Detect which cell encompasses the target text, then output its [X, Y] center coordinate. 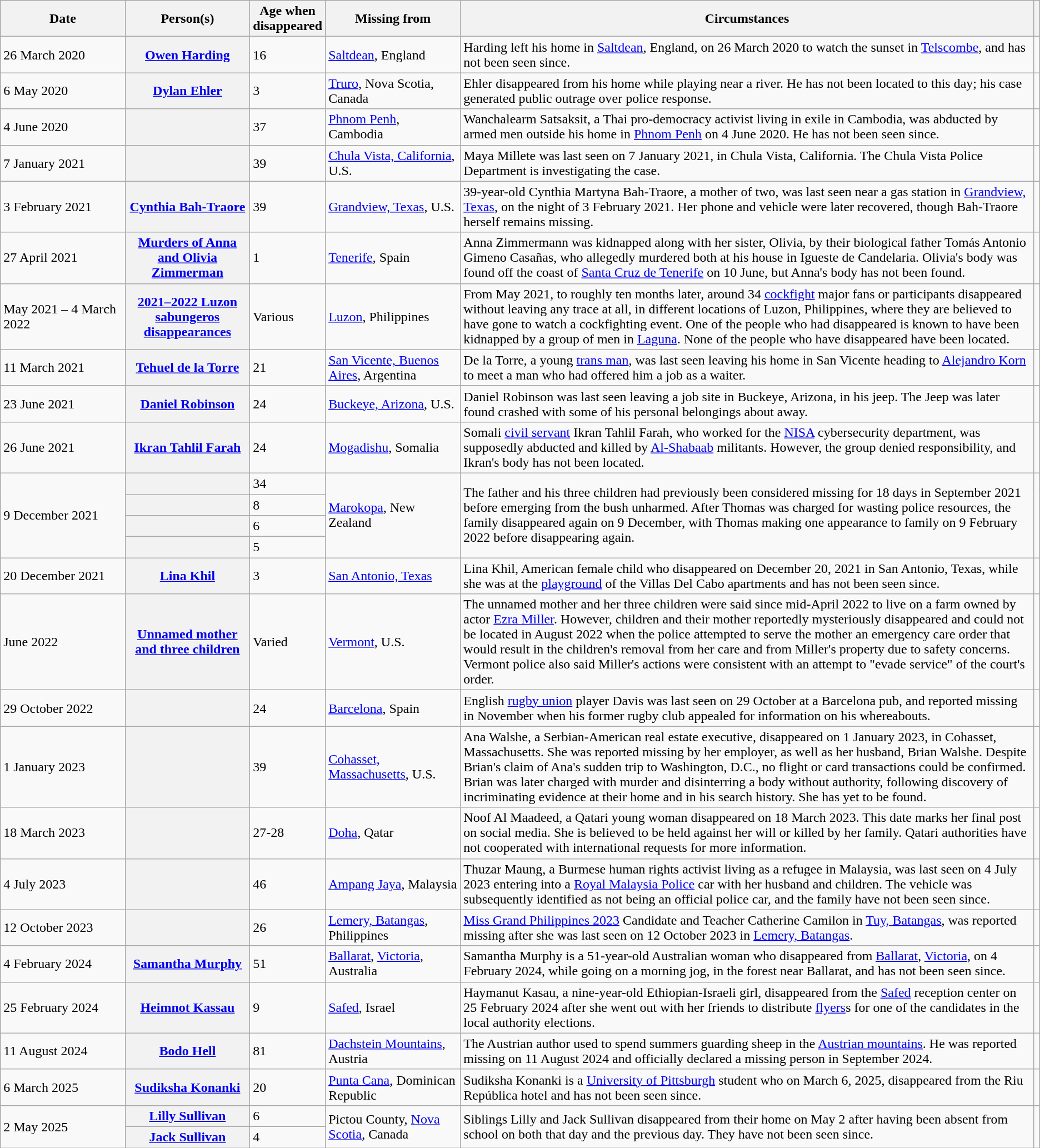
June 2022 [63, 642]
21 [288, 368]
6 May 2020 [63, 91]
11 August 2024 [63, 1051]
2 May 2025 [63, 1126]
Ikran Tahlil Farah [187, 447]
Lina Khil [187, 576]
16 [288, 54]
27-28 [288, 833]
81 [288, 1051]
23 June 2021 [63, 403]
Phnom Penh, Cambodia [393, 127]
12 October 2023 [63, 928]
26 [288, 928]
Murders of Anna and Olivia Zimmerman [187, 258]
4 February 2024 [63, 964]
Chula Vista, California, U.S. [393, 163]
8 [288, 505]
Person(s) [187, 19]
Heimnot Kassau [187, 1007]
5 [288, 547]
29 October 2022 [63, 708]
26 March 2020 [63, 54]
Dachstein Mountains, Austria [393, 1051]
Cynthia Bah-Traore [187, 207]
Unnamed mother and three children [187, 642]
9 December 2021 [63, 515]
Grandview, Texas, U.S. [393, 207]
27 April 2021 [63, 258]
Samantha Murphy [187, 964]
Dylan Ehler [187, 91]
Cohasset, Massachusetts, U.S. [393, 767]
Vermont, U.S. [393, 642]
Truro, Nova Scotia, Canada [393, 91]
34 [288, 483]
Varied [288, 642]
18 March 2023 [63, 833]
51 [288, 964]
Mogadishu, Somalia [393, 447]
Ballarat, Victoria, Australia [393, 964]
Age when disappeared [288, 19]
20 December 2021 [63, 576]
9 [288, 1007]
37 [288, 127]
3 February 2021 [63, 207]
4 July 2023 [63, 884]
20 [288, 1087]
San Vicente, Buenos Aires, Argentina [393, 368]
Safed, Israel [393, 1007]
Various [288, 317]
Date [63, 19]
Circumstances [747, 19]
Bodo Hell [187, 1051]
11 March 2021 [63, 368]
Lilly Sullivan [187, 1116]
San Antonio, Texas [393, 576]
Lemery, Batangas, Philippines [393, 928]
25 February 2024 [63, 1007]
Marokopa, New Zealand [393, 515]
Sudiksha Konanki is a University of Pittsburgh student who on March 6, 2025, disappeared from the Riu República hotel and has not been seen since. [747, 1087]
Saltdean, England [393, 54]
Pictou County, Nova Scotia, Canada [393, 1126]
Owen Harding [187, 54]
Jack Sullivan [187, 1137]
Buckeye, Arizona, U.S. [393, 403]
Tenerife, Spain [393, 258]
Missing from [393, 19]
Doha, Qatar [393, 833]
26 June 2021 [63, 447]
May 2021 – 4 March 2022 [63, 317]
Luzon, Philippines [393, 317]
Sudiksha Konanki [187, 1087]
Punta Cana, Dominican Republic [393, 1087]
1 January 2023 [63, 767]
Barcelona, Spain [393, 708]
7 January 2021 [63, 163]
4 [288, 1137]
4 June 2020 [63, 127]
46 [288, 884]
Harding left his home in Saltdean, England, on 26 March 2020 to watch the sunset in Telscombe, and has not been seen since. [747, 54]
1 [288, 258]
2021–2022 Luzon sabungeros disappearances [187, 317]
Tehuel de la Torre [187, 368]
6 March 2025 [63, 1087]
Maya Millete was last seen on 7 January 2021, in Chula Vista, California. The Chula Vista Police Department is investigating the case. [747, 163]
Ampang Jaya, Malaysia [393, 884]
Daniel Robinson [187, 403]
